Output the [X, Y] coordinate of the center of the cell containing the given text.  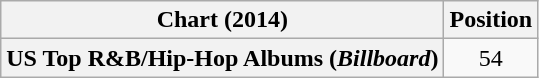
54 [491, 58]
Position [491, 20]
Chart (2014) [222, 20]
US Top R&B/Hip-Hop Albums (Billboard) [222, 58]
